Pinpoint the cell where the given text exists, returning its (X, Y) midpoint coordinate. 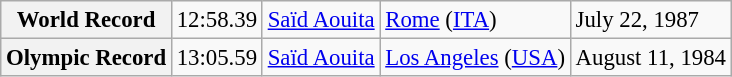
July 22, 1987 (650, 20)
Rome (ITA) (475, 20)
Los Angeles (USA) (475, 58)
12:58.39 (216, 20)
13:05.59 (216, 58)
August 11, 1984 (650, 58)
World Record (86, 20)
Olympic Record (86, 58)
